Determine the [X, Y] coordinate at the center of the cell enclosing the given text.  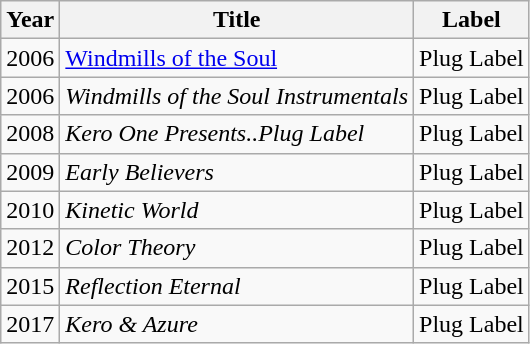
Kero One Presents..Plug Label [237, 134]
2009 [30, 172]
Early Believers [237, 172]
2008 [30, 134]
Label [472, 20]
2010 [30, 210]
Title [237, 20]
Reflection Eternal [237, 286]
Kinetic World [237, 210]
Windmills of the Soul [237, 58]
Year [30, 20]
2012 [30, 248]
2015 [30, 286]
Kero & Azure [237, 324]
Windmills of the Soul Instrumentals [237, 96]
Color Theory [237, 248]
2017 [30, 324]
